Identify which cell holds the provided text, then report its (X, Y) central coordinate. 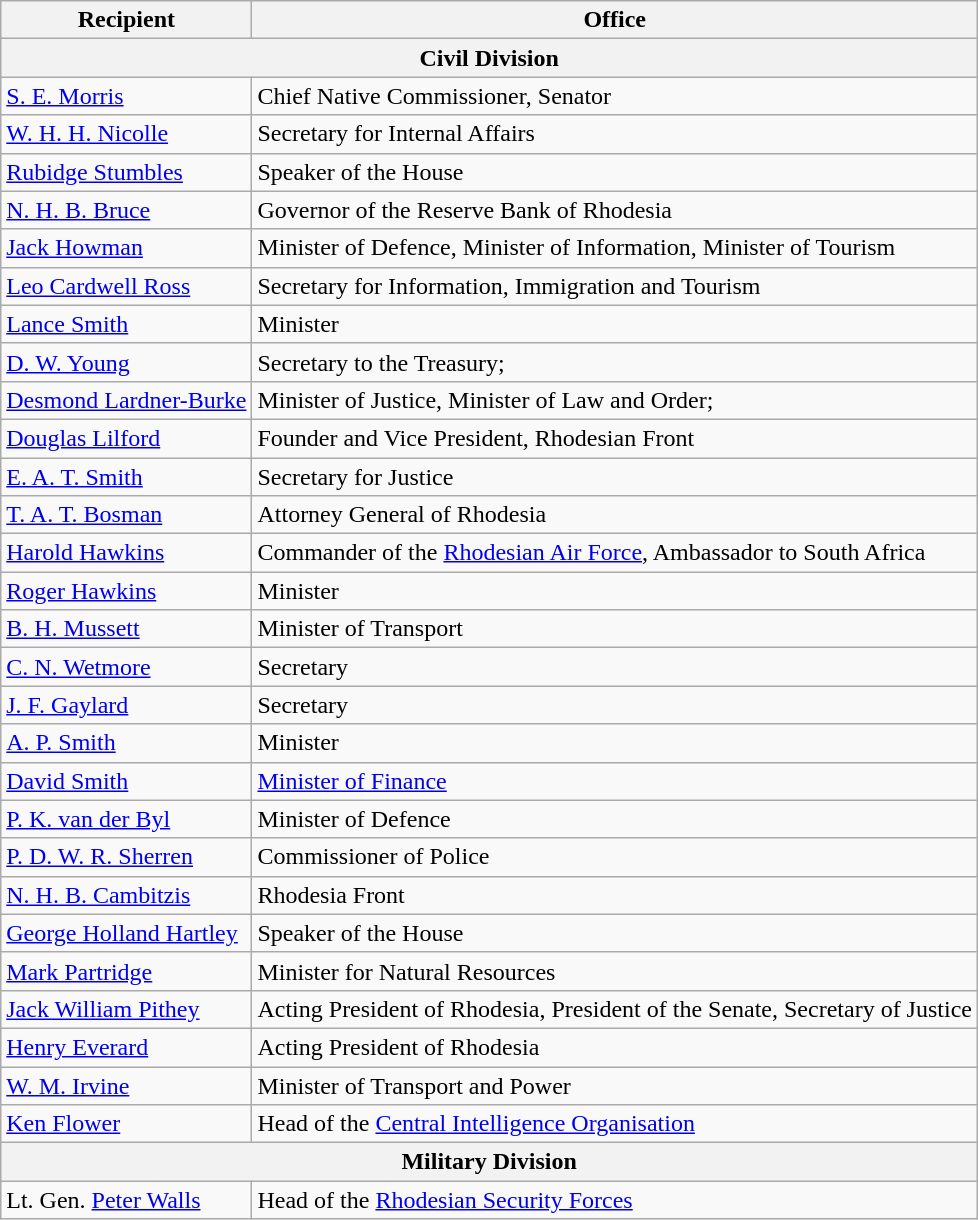
Head of the Rhodesian Security Forces (615, 1200)
Jack William Pithey (126, 1009)
S. E. Morris (126, 96)
Minister of Finance (615, 781)
George Holland Hartley (126, 933)
Rubidge Stumbles (126, 172)
Lance Smith (126, 324)
Ken Flower (126, 1124)
Minister of Transport and Power (615, 1085)
Office (615, 20)
David Smith (126, 781)
Secretary for Internal Affairs (615, 134)
Governor of the Reserve Bank of Rhodesia (615, 210)
W. H. H. Nicolle (126, 134)
Secretary for Information, Immigration and Tourism (615, 286)
Commissioner of Police (615, 857)
Minister for Natural Resources (615, 971)
J. F. Gaylard (126, 705)
E. A. T. Smith (126, 477)
Henry Everard (126, 1047)
Acting President of Rhodesia, President of the Senate, Secretary of Justice (615, 1009)
A. P. Smith (126, 743)
W. M. Irvine (126, 1085)
Rhodesia Front (615, 895)
Douglas Lilford (126, 438)
Head of the Central Intelligence Organisation (615, 1124)
Minister of Justice, Minister of Law and Order; (615, 400)
Roger Hawkins (126, 591)
Harold Hawkins (126, 553)
Minister of Transport (615, 629)
Military Division (490, 1162)
N. H. B. Bruce (126, 210)
C. N. Wetmore (126, 667)
P. D. W. R. Sherren (126, 857)
Acting President of Rhodesia (615, 1047)
Attorney General of Rhodesia (615, 515)
Minister of Defence (615, 819)
Desmond Lardner-Burke (126, 400)
Leo Cardwell Ross (126, 286)
Mark Partridge (126, 971)
Founder and Vice President, Rhodesian Front (615, 438)
B. H. Mussett (126, 629)
Recipient (126, 20)
Jack Howman (126, 248)
D. W. Young (126, 362)
Secretary to the Treasury; (615, 362)
T. A. T. Bosman (126, 515)
Chief Native Commissioner, Senator (615, 96)
P. K. van der Byl (126, 819)
Civil Division (490, 58)
Commander of the Rhodesian Air Force, Ambassador to South Africa (615, 553)
Secretary for Justice (615, 477)
Lt. Gen. Peter Walls (126, 1200)
N. H. B. Cambitzis (126, 895)
Minister of Defence, Minister of Information, Minister of Tourism (615, 248)
